For the text-containing cell, return its midpoint in [x, y] coordinate format. 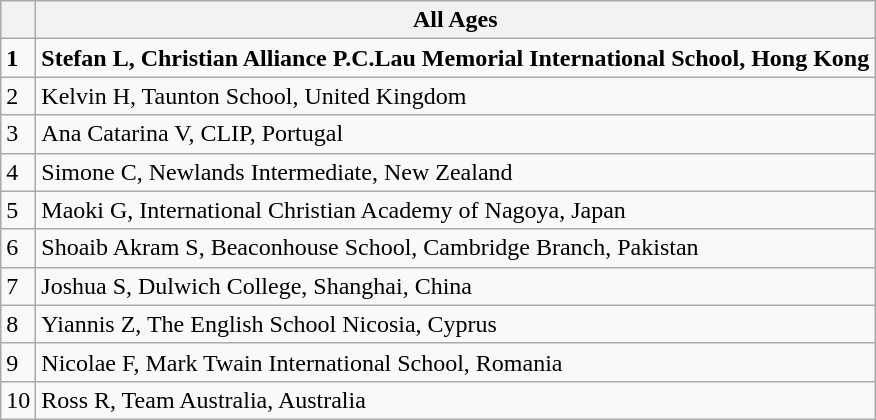
10 [18, 400]
1 [18, 58]
Kelvin H, Taunton School, United Kingdom [456, 96]
Nicolae F, Mark Twain International School, Romania [456, 362]
Yiannis Z, The English School Nicosia, Cyprus [456, 324]
Shoaib Akram S, Beaconhouse School, Cambridge Branch, Pakistan [456, 248]
All Ages [456, 20]
4 [18, 172]
3 [18, 134]
Ana Catarina V, CLIP, Portugal [456, 134]
Ross R, Team Australia, Australia [456, 400]
9 [18, 362]
Simone C, Newlands Intermediate, New Zealand [456, 172]
6 [18, 248]
8 [18, 324]
5 [18, 210]
Joshua S, Dulwich College, Shanghai, China [456, 286]
2 [18, 96]
Maoki G, International Christian Academy of Nagoya, Japan [456, 210]
7 [18, 286]
Stefan L, Christian Alliance P.C.Lau Memorial International School, Hong Kong [456, 58]
